Find where the given text appears and provide that cell's center as [X, Y] coordinate. 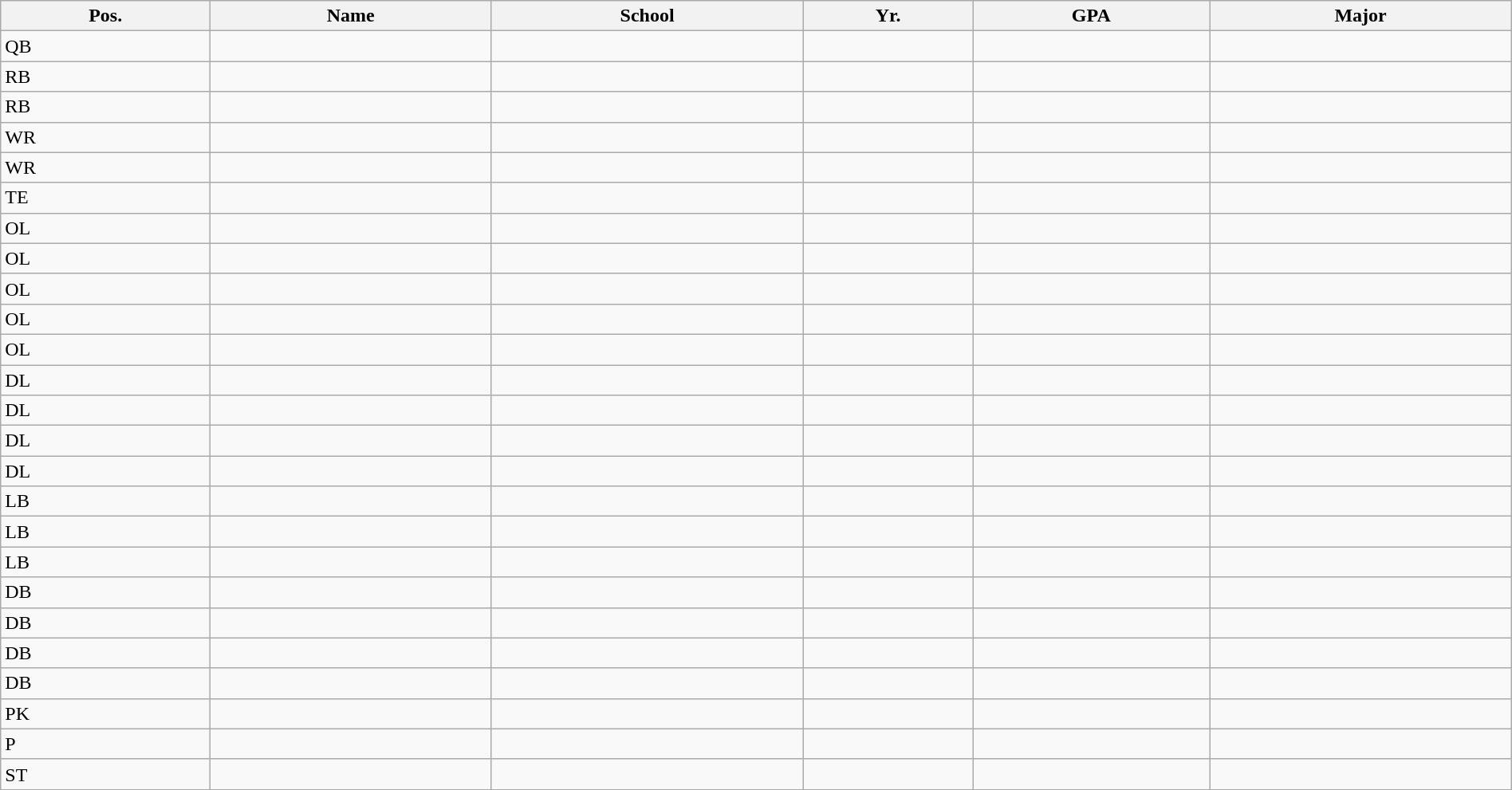
GPA [1091, 16]
PK [105, 713]
Yr. [888, 16]
TE [105, 198]
QB [105, 46]
Major [1360, 16]
Name [351, 16]
School [648, 16]
ST [105, 774]
P [105, 744]
Pos. [105, 16]
